Detect which cell encompasses the target text, then output its (x, y) center coordinate. 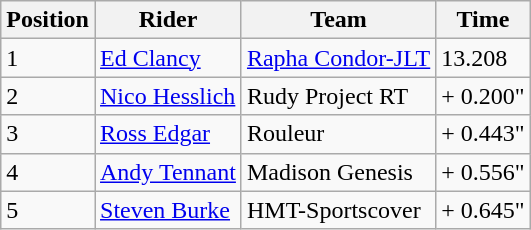
2 (48, 96)
Ed Clancy (168, 58)
Position (48, 20)
Rudy Project RT (338, 96)
Madison Genesis (338, 172)
4 (48, 172)
Nico Hesslich (168, 96)
Rider (168, 20)
3 (48, 134)
Steven Burke (168, 210)
13.208 (483, 58)
Team (338, 20)
+ 0.556" (483, 172)
Andy Tennant (168, 172)
Ross Edgar (168, 134)
Rouleur (338, 134)
+ 0.645" (483, 210)
1 (48, 58)
5 (48, 210)
+ 0.200" (483, 96)
Time (483, 20)
+ 0.443" (483, 134)
HMT-Sportscover (338, 210)
Rapha Condor-JLT (338, 58)
